Determine the [X, Y] coordinate at the center of the cell enclosing the given text.  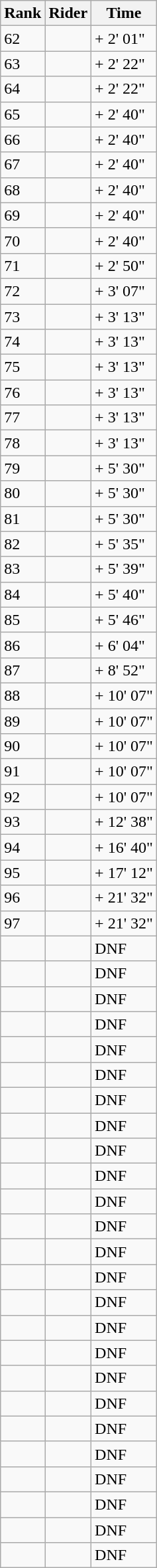
65 [23, 114]
88 [23, 695]
72 [23, 291]
86 [23, 645]
+ 5' 46" [125, 620]
67 [23, 165]
97 [23, 923]
81 [23, 519]
89 [23, 721]
64 [23, 89]
68 [23, 190]
80 [23, 493]
Rider [68, 13]
94 [23, 847]
79 [23, 468]
+ 3' 07" [125, 291]
+ 2' 50" [125, 266]
87 [23, 670]
74 [23, 342]
Rank [23, 13]
+ 12' 38" [125, 822]
85 [23, 620]
93 [23, 822]
69 [23, 215]
+ 8' 52" [125, 670]
71 [23, 266]
92 [23, 797]
+ 5' 35" [125, 544]
+ 5' 39" [125, 569]
+ 6' 04" [125, 645]
75 [23, 367]
+ 2' 01" [125, 39]
91 [23, 772]
76 [23, 392]
83 [23, 569]
73 [23, 317]
62 [23, 39]
66 [23, 139]
82 [23, 544]
95 [23, 873]
78 [23, 443]
90 [23, 746]
+ 16' 40" [125, 847]
96 [23, 898]
+ 17' 12" [125, 873]
70 [23, 240]
84 [23, 594]
77 [23, 418]
Time [125, 13]
63 [23, 64]
+ 5' 40" [125, 594]
